Output the [X, Y] coordinate of the center of the cell containing the given text.  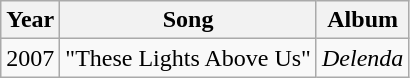
Song [188, 20]
"These Lights Above Us" [188, 58]
Year [30, 20]
Delenda [362, 58]
2007 [30, 58]
Album [362, 20]
